Detect which cell encompasses the target text, then output its (X, Y) center coordinate. 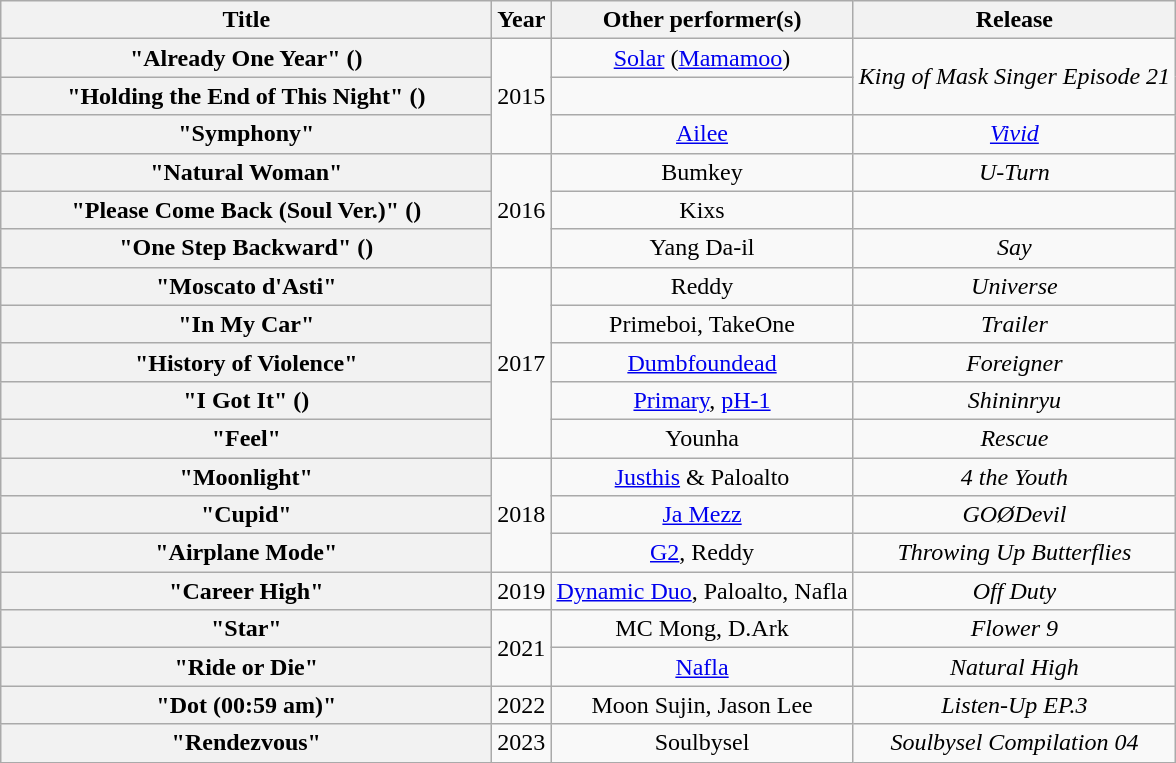
Soulbysel (702, 743)
Year (522, 20)
Reddy (702, 286)
Foreigner (1014, 362)
Throwing Up Butterflies (1014, 553)
"Rendezvous" (246, 743)
Trailer (1014, 324)
"Career High" (246, 591)
Moon Sujin, Jason Lee (702, 705)
"Dot (00:59 am)" (246, 705)
Soulbysel Compilation 04 (1014, 743)
Solar (Mamamoo) (702, 58)
"History of Violence" (246, 362)
Universe (1014, 286)
"Feel" (246, 438)
GOØDevil (1014, 515)
"I Got It" () (246, 400)
"Cupid" (246, 515)
"Natural Woman" (246, 172)
Dynamic Duo, Paloalto, Nafla (702, 591)
U-Turn (1014, 172)
Release (1014, 20)
Justhis & Paloalto (702, 477)
"Ride or Die" (246, 667)
"Please Come Back (Soul Ver.)" () (246, 210)
Vivid (1014, 134)
Flower 9 (1014, 629)
Off Duty (1014, 591)
"Already One Year" () (246, 58)
"Holding the End of This Night" () (246, 96)
"Moonlight" (246, 477)
Shininryu (1014, 400)
"Airplane Mode" (246, 553)
Rescue (1014, 438)
Bumkey (702, 172)
Title (246, 20)
2018 (522, 515)
2016 (522, 210)
"Star" (246, 629)
2022 (522, 705)
Say (1014, 248)
Nafla (702, 667)
2019 (522, 591)
2023 (522, 743)
MC Mong, D.Ark (702, 629)
Listen-Up EP.3 (1014, 705)
Ailee (702, 134)
Ja Mezz (702, 515)
Natural High (1014, 667)
2015 (522, 96)
"One Step Backward" () (246, 248)
G2, Reddy (702, 553)
Younha (702, 438)
"In My Car" (246, 324)
Dumbfoundead (702, 362)
Other performer(s) (702, 20)
King of Mask Singer Episode 21 (1014, 77)
Kixs (702, 210)
Yang Da-il (702, 248)
2017 (522, 362)
2021 (522, 648)
4 the Youth (1014, 477)
"Symphony" (246, 134)
"Moscato d'Asti" (246, 286)
Primary, pH-1 (702, 400)
Primeboi, TakeOne (702, 324)
